Scan for the cell matching the given text and deliver its [x, y] coordinate at center. 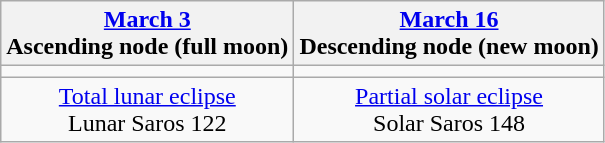
Partial solar eclipseSolar Saros 148 [449, 110]
March 3Ascending node (full moon) [148, 34]
March 16Descending node (new moon) [449, 34]
Total lunar eclipseLunar Saros 122 [148, 110]
